Search for the cell housing the specified text and yield its [x, y] center coordinate. 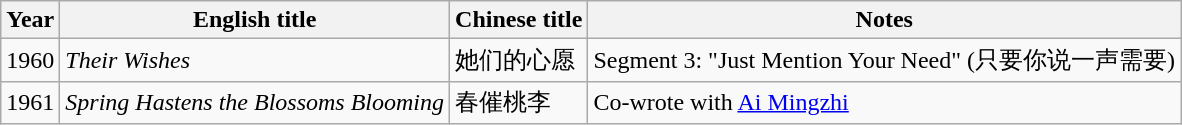
1960 [30, 60]
Chinese title [519, 20]
English title [255, 20]
Co-wrote with Ai Mingzhi [884, 102]
她们的心愿 [519, 60]
Notes [884, 20]
Segment 3: "Just Mention Your Need" (只要你说一声需要) [884, 60]
Their Wishes [255, 60]
1961 [30, 102]
Year [30, 20]
Spring Hastens the Blossoms Blooming [255, 102]
春催桃李 [519, 102]
